For the text-containing cell, return its midpoint in [X, Y] coordinate format. 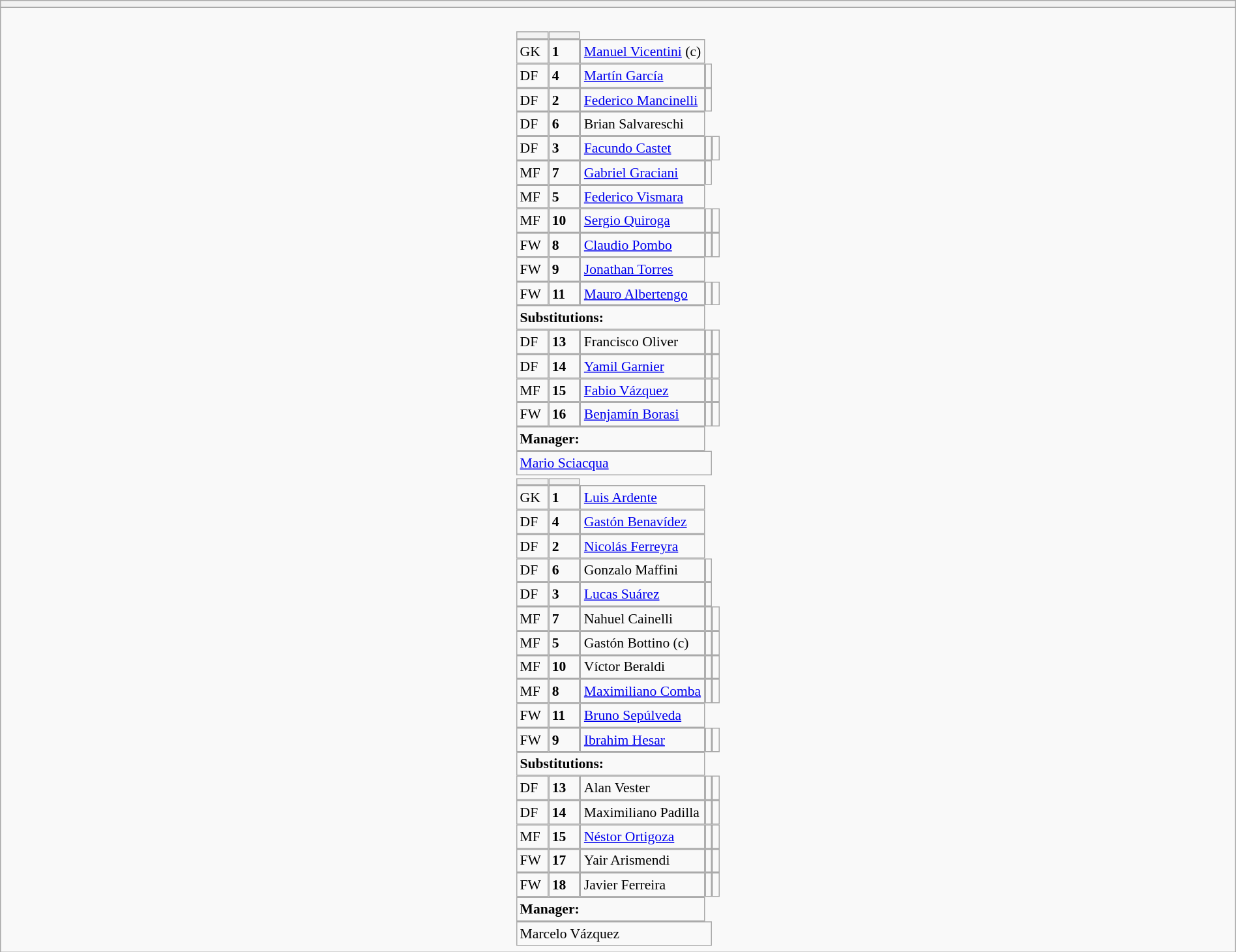
16 [565, 415]
Luis Ardente [643, 497]
Fabio Vázquez [643, 390]
Mauro Albertengo [643, 293]
Gonzalo Maffini [643, 570]
17 [565, 861]
18 [565, 884]
Gastón Bottino (c) [643, 643]
Alan Vester [643, 788]
Mario Sciacqua [614, 463]
Nicolás Ferreyra [643, 546]
Federico Vismara [643, 197]
Javier Ferreira [643, 884]
Maximiliano Padilla [643, 812]
Benjamín Borasi [643, 415]
Gabriel Graciani [643, 172]
Brian Salvareschi [643, 124]
Lucas Suárez [643, 595]
Martín García [643, 76]
Yair Arismendi [643, 861]
Maximiliano Comba [643, 691]
Víctor Beraldi [643, 666]
Claudio Pombo [643, 245]
Néstor Ortigoza [643, 836]
Marcelo Vázquez [614, 934]
Francisco Oliver [643, 342]
Ibrahim Hesar [643, 739]
Manuel Vicentini (c) [643, 51]
Federico Mancinelli [643, 100]
Yamil Garnier [643, 366]
Nahuel Cainelli [643, 618]
Facundo Castet [643, 149]
Sergio Quiroga [643, 220]
Jonathan Torres [643, 269]
Gastón Benavídez [643, 522]
Bruno Sepúlveda [643, 716]
